From the cell containing the given text, extract its center point as [X, Y] coordinate. 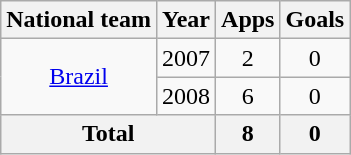
Year [186, 20]
8 [248, 134]
2008 [186, 96]
Apps [248, 20]
Brazil [79, 77]
6 [248, 96]
National team [79, 20]
2 [248, 58]
2007 [186, 58]
Goals [315, 20]
Total [108, 134]
